Detect which cell encompasses the target text, then output its (X, Y) center coordinate. 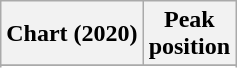
Chart (2020) (72, 34)
Peakposition (189, 34)
